Locate the cell with the specified text and output its (X, Y) center coordinate. 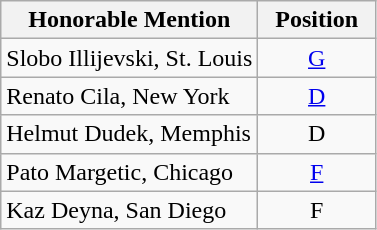
Position (317, 20)
Kaz Deyna, San Diego (130, 210)
Slobo Illijevski, St. Louis (130, 58)
Honorable Mention (130, 20)
Pato Margetic, Chicago (130, 172)
Renato Cila, New York (130, 96)
Helmut Dudek, Memphis (130, 134)
G (317, 58)
